Detect which cell encompasses the target text, then output its [x, y] center coordinate. 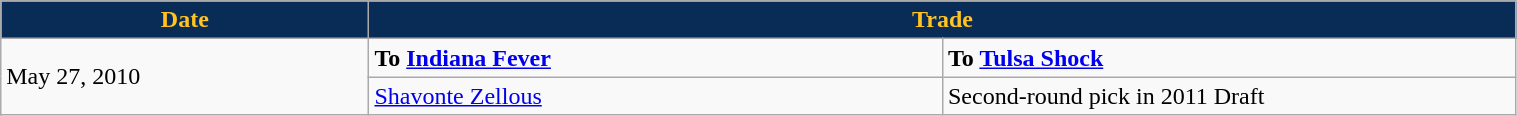
Trade [942, 20]
May 27, 2010 [185, 77]
To Tulsa Shock [1229, 58]
Date [185, 20]
Shavonte Zellous [656, 96]
Second-round pick in 2011 Draft [1229, 96]
To Indiana Fever [656, 58]
